Determine the (x, y) coordinate at the center of the cell enclosing the given text.  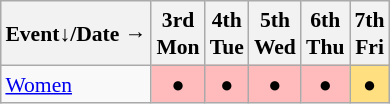
Event↓/Date → (76, 33)
5thWed (275, 33)
4thTue (227, 33)
7thFri (370, 33)
6thThu (326, 33)
3rdMon (178, 33)
Women (76, 84)
